Identify which cell holds the provided text, then report its [X, Y] central coordinate. 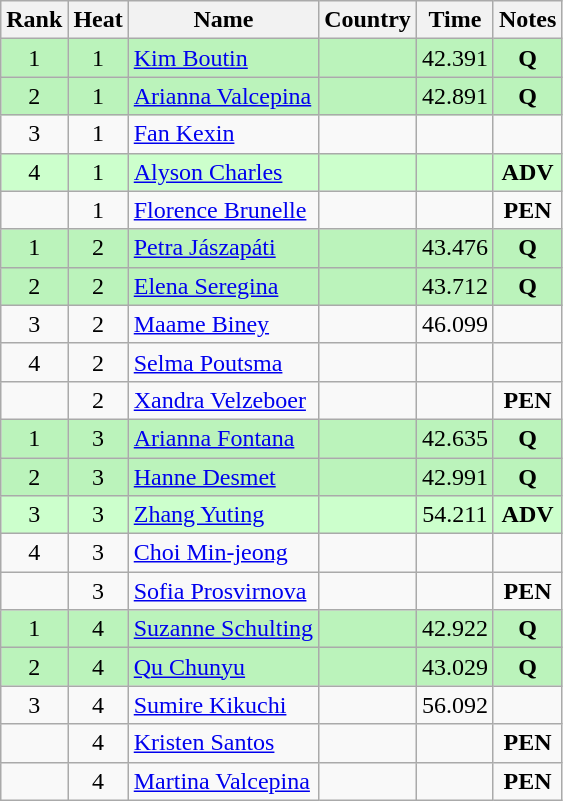
Petra Jászapáti [223, 248]
Elena Seregina [223, 286]
42.922 [454, 629]
42.391 [454, 58]
Fan Kexin [223, 134]
Xandra Velzeboer [223, 400]
Sumire Kikuchi [223, 705]
Martina Valcepina [223, 781]
Time [454, 20]
42.891 [454, 96]
Kim Boutin [223, 58]
Suzanne Schulting [223, 629]
54.211 [454, 515]
56.092 [454, 705]
Selma Poutsma [223, 362]
Qu Chunyu [223, 667]
Arianna Valcepina [223, 96]
Sofia Prosvirnova [223, 591]
46.099 [454, 324]
Rank [34, 20]
42.635 [454, 438]
43.029 [454, 667]
Maame Biney [223, 324]
43.476 [454, 248]
Hanne Desmet [223, 477]
Alyson Charles [223, 172]
Choi Min-jeong [223, 553]
Florence Brunelle [223, 210]
Name [223, 20]
Zhang Yuting [223, 515]
Arianna Fontana [223, 438]
Notes [527, 20]
42.991 [454, 477]
Kristen Santos [223, 743]
Heat [98, 20]
Country [368, 20]
43.712 [454, 286]
